Pinpoint the cell where the given text exists, returning its [X, Y] midpoint coordinate. 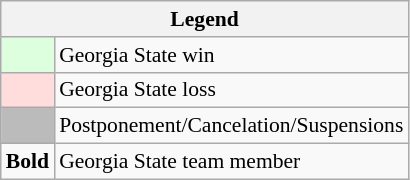
Bold [28, 162]
Georgia State loss [231, 90]
Postponement/Cancelation/Suspensions [231, 126]
Georgia State win [231, 55]
Legend [205, 19]
Georgia State team member [231, 162]
